Locate the cell with the specified text and output its (x, y) center coordinate. 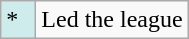
Led the league (112, 20)
* (18, 20)
